Locate the cell with the specified text and output its (X, Y) center coordinate. 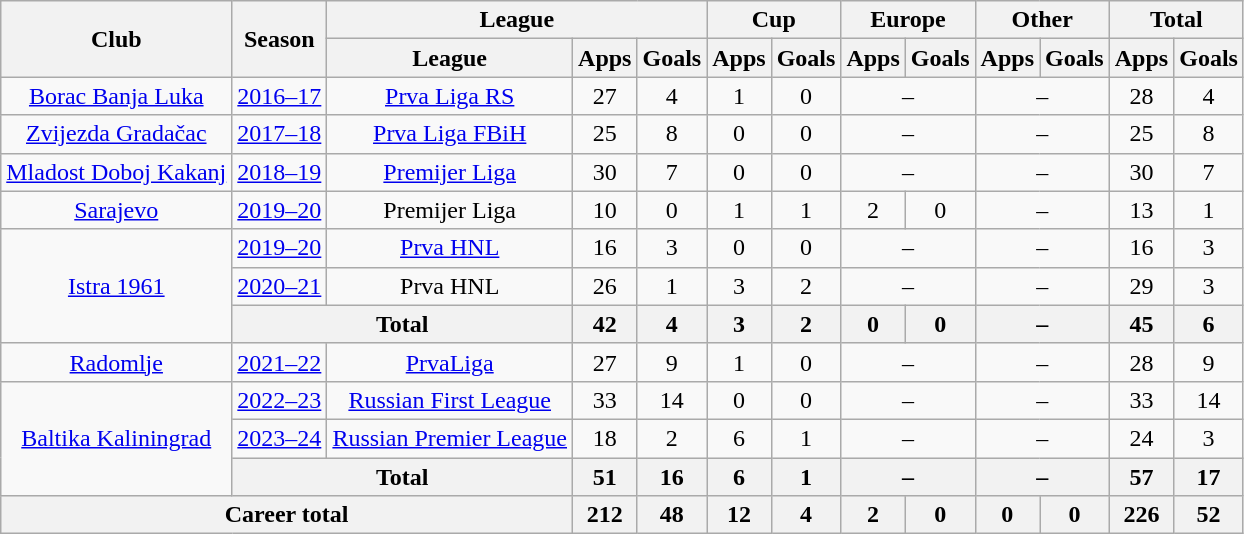
52 (1209, 515)
2023–24 (280, 438)
Mladost Doboj Kakanj (116, 172)
2020–21 (280, 286)
29 (1141, 286)
2017–18 (280, 134)
Istra 1961 (116, 286)
10 (605, 210)
48 (672, 515)
Season (280, 39)
26 (605, 286)
Career total (287, 515)
24 (1141, 438)
42 (605, 324)
2021–22 (280, 362)
Prva Liga RS (450, 96)
PrvaLiga (450, 362)
Sarajevo (116, 210)
45 (1141, 324)
Russian First League (450, 400)
Other (1042, 20)
18 (605, 438)
Europe (908, 20)
51 (605, 477)
12 (739, 515)
57 (1141, 477)
Russian Premier League (450, 438)
2022–23 (280, 400)
Cup (774, 20)
13 (1141, 210)
2016–17 (280, 96)
226 (1141, 515)
2018–19 (280, 172)
Prva Liga FBiH (450, 134)
Zvijezda Gradačac (116, 134)
Club (116, 39)
Baltika Kaliningrad (116, 438)
Radomlje (116, 362)
17 (1209, 477)
212 (605, 515)
Borac Banja Luka (116, 96)
